Pinpoint the cell where the given text exists, returning its [X, Y] midpoint coordinate. 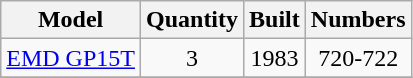
1983 [275, 58]
Built [275, 20]
Quantity [192, 20]
Model [71, 20]
EMD GP15T [71, 58]
720-722 [358, 58]
3 [192, 58]
Numbers [358, 20]
